Capture the cell that displays the provided text and extract its (x, y) central coordinate. 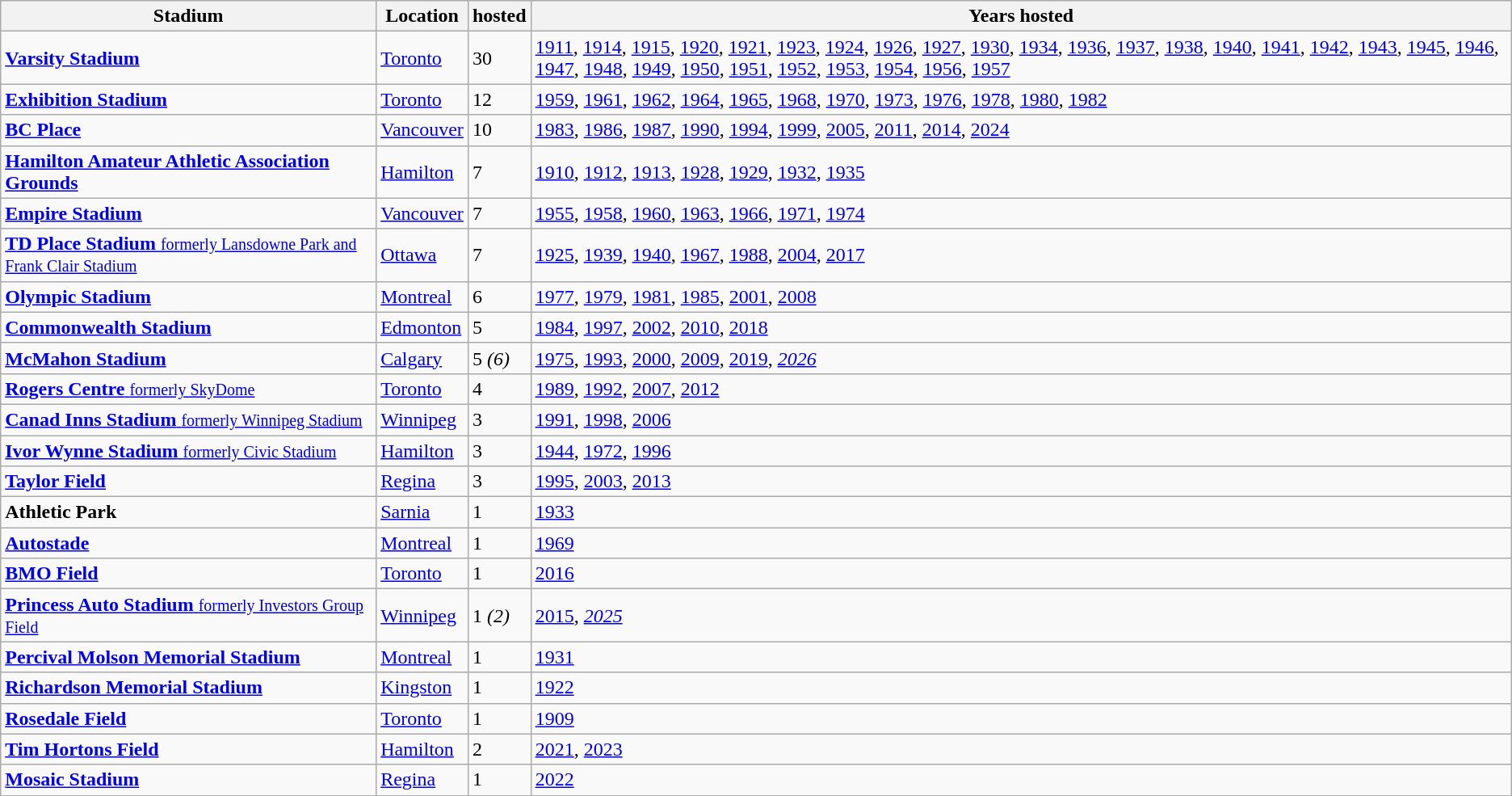
Location (422, 16)
1931 (1021, 657)
6 (499, 297)
Richardson Memorial Stadium (189, 688)
1991, 1998, 2006 (1021, 419)
Hamilton Amateur Athletic Association Grounds (189, 171)
Edmonton (422, 327)
TD Place Stadium formerly Lansdowne Park and Frank Clair Stadium (189, 255)
1933 (1021, 512)
Rosedale Field (189, 718)
1922 (1021, 688)
1959, 1961, 1962, 1964, 1965, 1968, 1970, 1973, 1976, 1978, 1980, 1982 (1021, 99)
1977, 1979, 1981, 1985, 2001, 2008 (1021, 297)
2 (499, 749)
Rogers Centre formerly SkyDome (189, 389)
Stadium (189, 16)
Years hosted (1021, 16)
Calgary (422, 358)
Ivor Wynne Stadium formerly Civic Stadium (189, 450)
Empire Stadium (189, 213)
1 (2) (499, 616)
10 (499, 130)
McMahon Stadium (189, 358)
5 (6) (499, 358)
Autostade (189, 543)
1909 (1021, 718)
4 (499, 389)
Athletic Park (189, 512)
BMO Field (189, 574)
2022 (1021, 780)
2016 (1021, 574)
Tim Hortons Field (189, 749)
Princess Auto Stadium formerly Investors Group Field (189, 616)
2021, 2023 (1021, 749)
30 (499, 58)
Exhibition Stadium (189, 99)
Commonwealth Stadium (189, 327)
1975, 1993, 2000, 2009, 2019, 2026 (1021, 358)
1925, 1939, 1940, 1967, 1988, 2004, 2017 (1021, 255)
1995, 2003, 2013 (1021, 482)
Mosaic Stadium (189, 780)
5 (499, 327)
1989, 1992, 2007, 2012 (1021, 389)
1984, 1997, 2002, 2010, 2018 (1021, 327)
1983, 1986, 1987, 1990, 1994, 1999, 2005, 2011, 2014, 2024 (1021, 130)
Olympic Stadium (189, 297)
Varsity Stadium (189, 58)
1910, 1912, 1913, 1928, 1929, 1932, 1935 (1021, 171)
Percival Molson Memorial Stadium (189, 657)
Ottawa (422, 255)
Canad Inns Stadium formerly Winnipeg Stadium (189, 419)
1955, 1958, 1960, 1963, 1966, 1971, 1974 (1021, 213)
12 (499, 99)
2015, 2025 (1021, 616)
Sarnia (422, 512)
1944, 1972, 1996 (1021, 450)
hosted (499, 16)
Taylor Field (189, 482)
BC Place (189, 130)
1969 (1021, 543)
Kingston (422, 688)
